Search for the cell housing the specified text and yield its [X, Y] center coordinate. 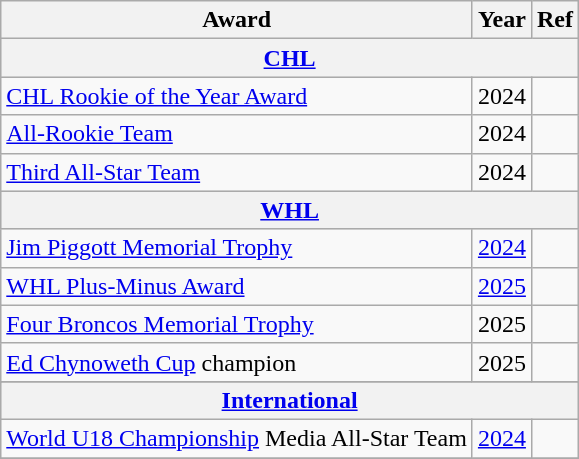
WHL [290, 210]
All-Rookie Team [237, 134]
International [290, 400]
Year [502, 20]
Award [237, 20]
Four Broncos Memorial Trophy [237, 324]
WHL Plus-Minus Award [237, 286]
Jim Piggott Memorial Trophy [237, 248]
CHL Rookie of the Year Award [237, 96]
World U18 Championship Media All-Star Team [237, 438]
CHL [290, 58]
Ref [554, 20]
Ed Chynoweth Cup champion [237, 362]
Third All-Star Team [237, 172]
